Return the [X, Y] coordinate for the center point of the cell that contains the specified text.  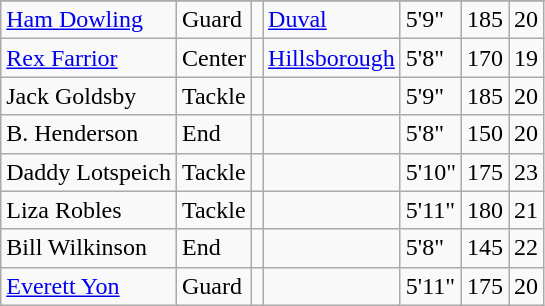
Rex Farrior [89, 58]
19 [526, 58]
Duval [332, 20]
23 [526, 172]
Hillsborough [332, 58]
22 [526, 248]
170 [484, 58]
21 [526, 210]
5'10" [430, 172]
B. Henderson [89, 134]
Center [214, 58]
Bill Wilkinson [89, 248]
Ham Dowling [89, 20]
180 [484, 210]
Jack Goldsby [89, 96]
Liza Robles [89, 210]
Daddy Lotspeich [89, 172]
150 [484, 134]
145 [484, 248]
Everett Yon [89, 286]
